Detect which cell encompasses the target text, then output its [x, y] center coordinate. 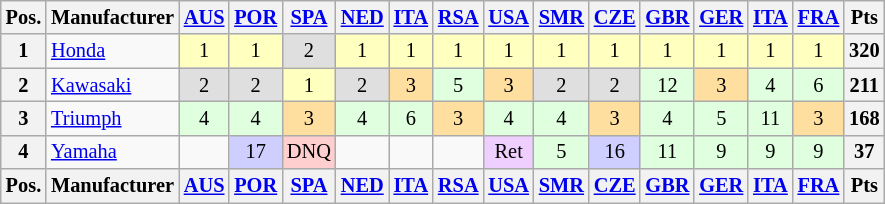
Honda [112, 51]
12 [667, 85]
168 [864, 118]
Ret [508, 152]
16 [615, 152]
211 [864, 85]
320 [864, 51]
Yamaha [112, 152]
DNQ [309, 152]
37 [864, 152]
Kawasaki [112, 85]
Triumph [112, 118]
17 [256, 152]
